Search for the cell housing the specified text and yield its (X, Y) center coordinate. 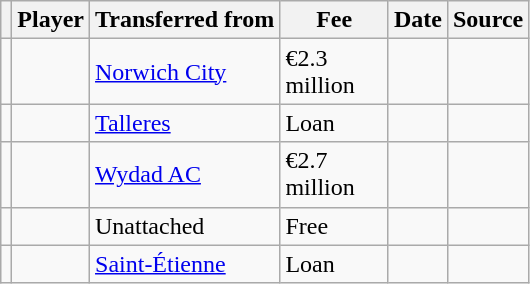
Unattached (185, 226)
Wydad AC (185, 174)
Talleres (185, 123)
Saint-Étienne (185, 264)
Source (488, 20)
Player (51, 20)
Norwich City (185, 72)
Transferred from (185, 20)
€2.3 million (334, 72)
Free (334, 226)
Fee (334, 20)
Date (418, 20)
€2.7 million (334, 174)
